Pinpoint the cell where the given text exists, returning its (X, Y) midpoint coordinate. 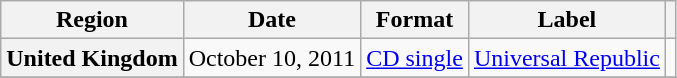
Universal Republic (566, 58)
October 10, 2011 (272, 58)
CD single (415, 58)
Date (272, 20)
Label (566, 20)
Format (415, 20)
Region (92, 20)
United Kingdom (92, 58)
